Return (x, y) of the center of cell containing provided text 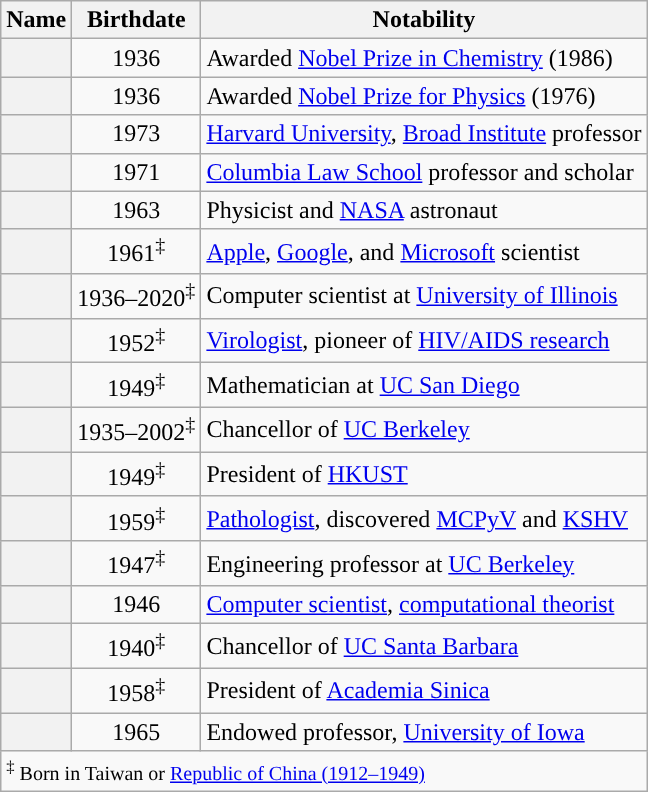
Engineering professor at UC Berkeley (424, 564)
Harvard University, Broad Institute professor (424, 134)
Pathologist, discovered MCPyV and KSHV (424, 518)
Birthdate (136, 20)
President of HKUST (424, 474)
Computer scientist, computational theorist (424, 605)
1947‡ (136, 564)
Chancellor of UC Berkeley (424, 430)
1940‡ (136, 646)
Columbia Law School professor and scholar (424, 172)
1935–2002‡ (136, 430)
Virologist, pioneer of HIV/AIDS research (424, 340)
1946 (136, 605)
Name (36, 20)
Chancellor of UC Santa Barbara (424, 646)
‡ Born in Taiwan or Republic of China (1912–1949) (324, 771)
1952‡ (136, 340)
1965 (136, 732)
Awarded Nobel Prize for Physics (1976) (424, 96)
President of Academia Sinica (424, 690)
Endowed professor, University of Iowa (424, 732)
Awarded Nobel Prize in Chemistry (1986) (424, 58)
1973 (136, 134)
Apple, Google, and Microsoft scientist (424, 252)
Notability (424, 20)
Computer scientist at University of Illinois (424, 296)
1961‡ (136, 252)
1936–2020‡ (136, 296)
1971 (136, 172)
1963 (136, 210)
Mathematician at UC San Diego (424, 386)
1959‡ (136, 518)
Physicist and NASA astronaut (424, 210)
1958‡ (136, 690)
